Identify which cell holds the provided text, then report its (x, y) central coordinate. 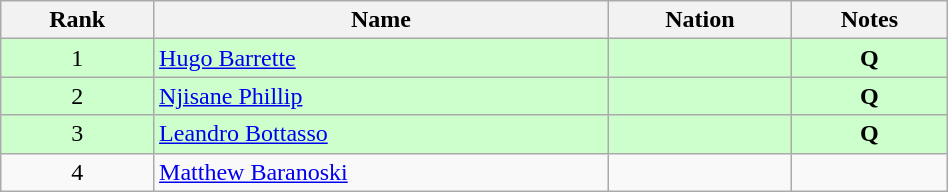
4 (78, 172)
Name (382, 20)
1 (78, 58)
Notes (869, 20)
2 (78, 96)
Nation (700, 20)
Njisane Phillip (382, 96)
Matthew Baranoski (382, 172)
Hugo Barrette (382, 58)
Leandro Bottasso (382, 134)
Rank (78, 20)
3 (78, 134)
